Return the (x, y) coordinate for the center point of the cell that contains the specified text.  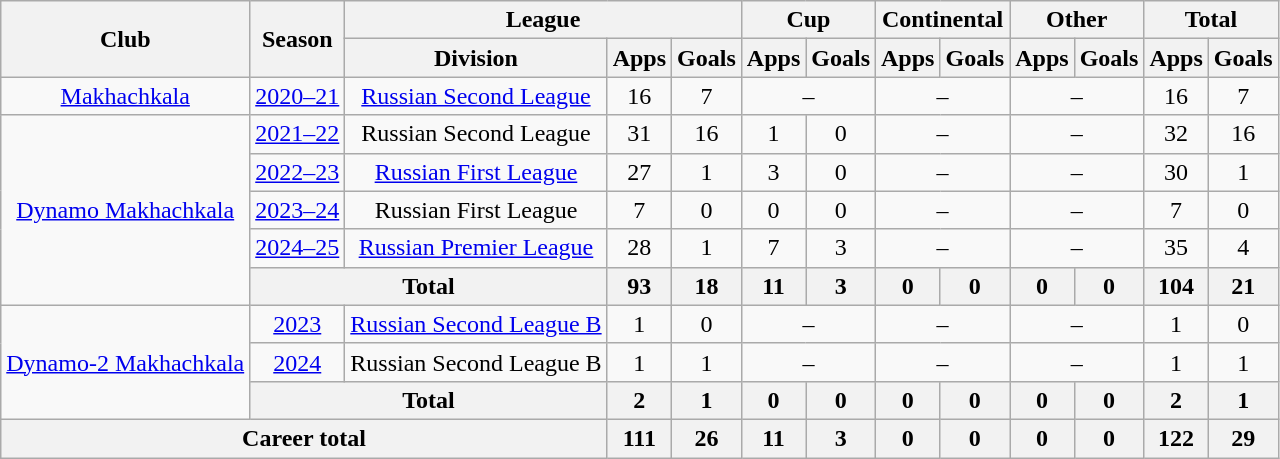
2024–25 (298, 248)
18 (707, 286)
Dynamo-2 Makhachkala (126, 362)
28 (639, 248)
31 (639, 134)
Russian Premier League (476, 248)
2023–24 (298, 210)
2021–22 (298, 134)
2023 (298, 324)
21 (1243, 286)
Club (126, 39)
29 (1243, 438)
93 (639, 286)
4 (1243, 248)
2020–21 (298, 96)
122 (1176, 438)
35 (1176, 248)
Makhachkala (126, 96)
111 (639, 438)
32 (1176, 134)
Cup (808, 20)
Division (476, 58)
League (544, 20)
26 (707, 438)
2022–23 (298, 172)
Season (298, 39)
Career total (304, 438)
104 (1176, 286)
Other (1077, 20)
Continental (943, 20)
30 (1176, 172)
2024 (298, 362)
27 (639, 172)
Dynamo Makhachkala (126, 210)
